Provide the [X, Y] coordinate of the cell's center where the given text is located.  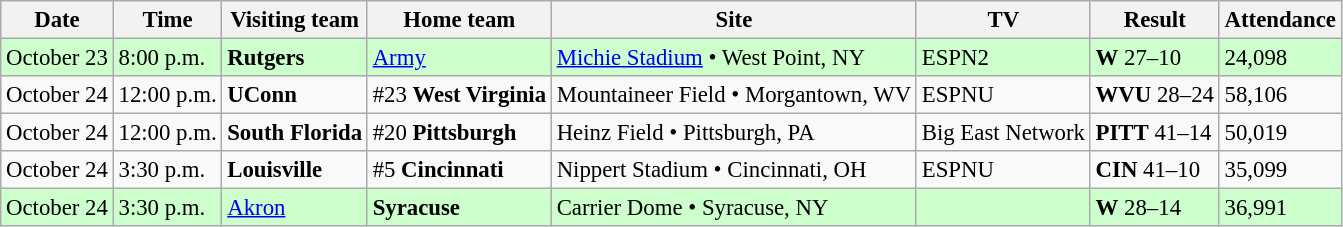
Rutgers [294, 58]
Carrier Dome • Syracuse, NY [734, 208]
Attendance [1280, 20]
Heinz Field • Pittsburgh, PA [734, 133]
50,019 [1280, 133]
CIN 41–10 [1154, 170]
Michie Stadium • West Point, NY [734, 58]
Louisville [294, 170]
W 28–14 [1154, 208]
Big East Network [1003, 133]
UConn [294, 95]
Time [168, 20]
ESPN2 [1003, 58]
Army [459, 58]
24,098 [1280, 58]
Date [57, 20]
Site [734, 20]
Home team [459, 20]
TV [1003, 20]
35,099 [1280, 170]
Syracuse [459, 208]
Result [1154, 20]
WVU 28–24 [1154, 95]
PITT 41–14 [1154, 133]
Visiting team [294, 20]
#5 Cincinnati [459, 170]
W 27–10 [1154, 58]
#23 West Virginia [459, 95]
Nippert Stadium • Cincinnati, OH [734, 170]
South Florida [294, 133]
58,106 [1280, 95]
October 23 [57, 58]
Akron [294, 208]
Mountaineer Field • Morgantown, WV [734, 95]
#20 Pittsburgh [459, 133]
36,991 [1280, 208]
8:00 p.m. [168, 58]
